Output the (x, y) coordinate of the center of the cell containing the given text.  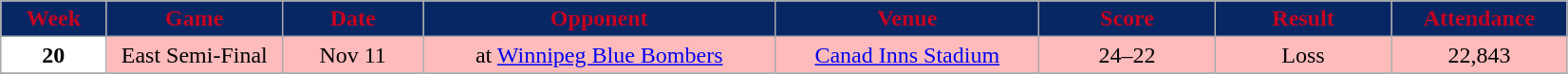
20 (53, 55)
Result (1302, 19)
at Winnipeg Blue Bombers (600, 55)
22,843 (1480, 55)
24–22 (1128, 55)
Game (194, 19)
Venue (907, 19)
Attendance (1480, 19)
Canad Inns Stadium (907, 55)
Nov 11 (352, 55)
Opponent (600, 19)
Week (53, 19)
Score (1128, 19)
East Semi-Final (194, 55)
Loss (1302, 55)
Date (352, 19)
